Identify which cell holds the provided text, then report its [x, y] central coordinate. 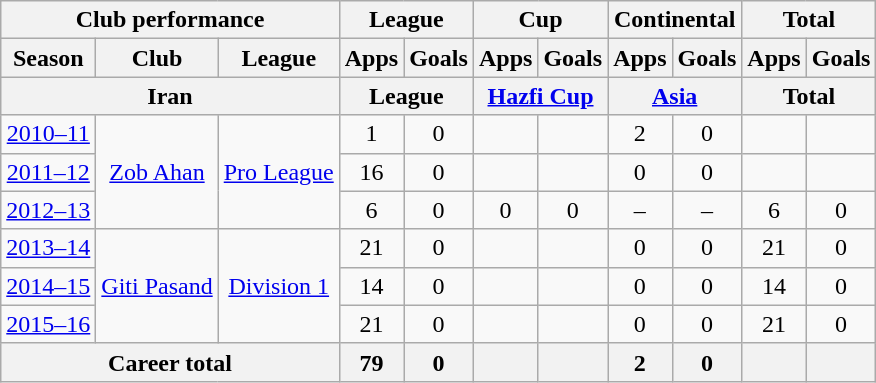
Division 1 [278, 286]
2015–16 [48, 324]
16 [371, 172]
Asia [675, 96]
2012–13 [48, 210]
2011–12 [48, 172]
Zob Ahan [157, 172]
2014–15 [48, 286]
Season [48, 58]
Club [157, 58]
Club performance [170, 20]
2013–14 [48, 248]
2010–11 [48, 134]
Continental [675, 20]
79 [371, 362]
Iran [170, 96]
1 [371, 134]
Hazfi Cup [540, 96]
Giti Pasand [157, 286]
Pro League [278, 172]
Cup [540, 20]
Career total [170, 362]
